Detect which cell encompasses the target text, then output its (X, Y) center coordinate. 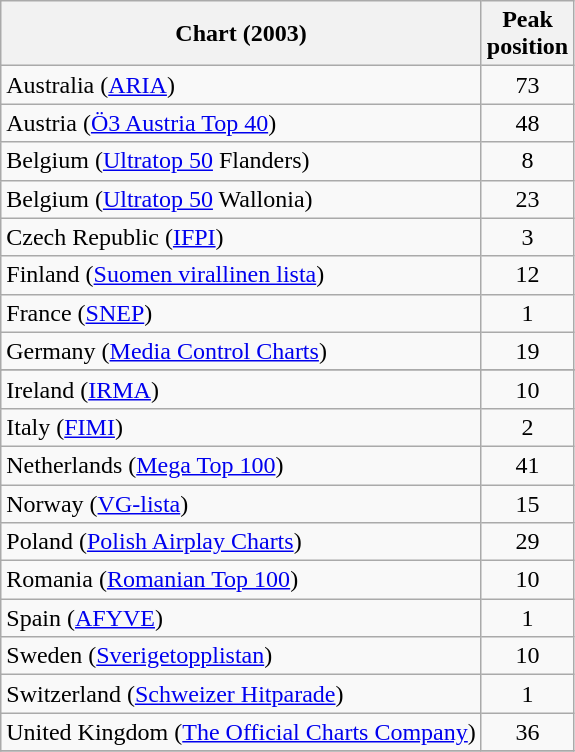
Belgium (Ultratop 50 Flanders) (242, 161)
Poland (Polish Airplay Charts) (242, 542)
United Kingdom (The Official Charts Company) (242, 732)
Spain (AFYVE) (242, 618)
3 (527, 237)
Austria (Ö3 Austria Top 40) (242, 123)
Netherlands (Mega Top 100) (242, 465)
Norway (VG-lista) (242, 503)
36 (527, 732)
Czech Republic (IFPI) (242, 237)
29 (527, 542)
Switzerland (Schweizer Hitparade) (242, 694)
23 (527, 199)
48 (527, 123)
12 (527, 275)
Ireland (IRMA) (242, 389)
19 (527, 351)
Germany (Media Control Charts) (242, 351)
Sweden (Sverigetopplistan) (242, 656)
Romania (Romanian Top 100) (242, 580)
73 (527, 85)
8 (527, 161)
41 (527, 465)
2 (527, 427)
Australia (ARIA) (242, 85)
Belgium (Ultratop 50 Wallonia) (242, 199)
Italy (FIMI) (242, 427)
Finland (Suomen virallinen lista) (242, 275)
France (SNEP) (242, 313)
Chart (2003) (242, 34)
Peakposition (527, 34)
15 (527, 503)
